Output the (X, Y) coordinate of the center of the cell containing the given text.  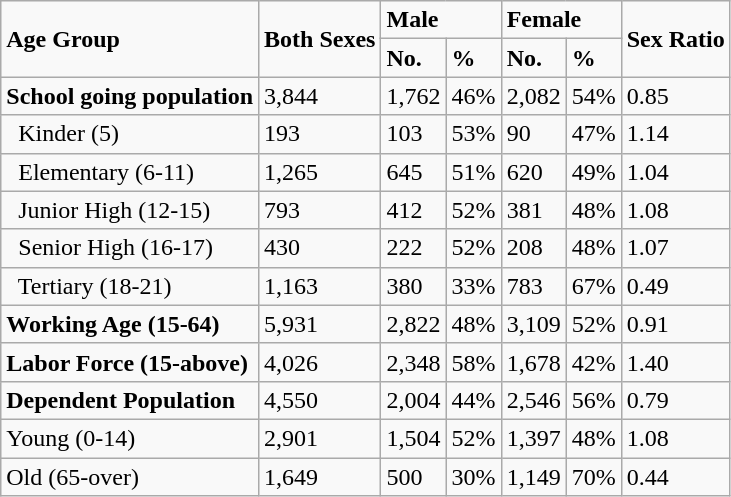
49% (594, 172)
Kinder (5) (130, 134)
1,504 (414, 438)
1,762 (414, 96)
5,931 (320, 324)
Tertiary (18-21) (130, 286)
Labor Force (15-above) (130, 362)
0.85 (676, 96)
54% (594, 96)
46% (474, 96)
645 (414, 172)
381 (534, 210)
3,844 (320, 96)
0.49 (676, 286)
30% (474, 477)
4,550 (320, 400)
1.04 (676, 172)
Sex Ratio (676, 39)
208 (534, 248)
103 (414, 134)
1.07 (676, 248)
500 (414, 477)
1,649 (320, 477)
53% (474, 134)
44% (474, 400)
47% (594, 134)
793 (320, 210)
Young (0-14) (130, 438)
Working Age (15-64) (130, 324)
380 (414, 286)
58% (474, 362)
2,901 (320, 438)
222 (414, 248)
Senior High (16-17) (130, 248)
1,163 (320, 286)
42% (594, 362)
Female (561, 20)
Elementary (6-11) (130, 172)
51% (474, 172)
33% (474, 286)
1.40 (676, 362)
Age Group (130, 39)
0.44 (676, 477)
2,004 (414, 400)
2,082 (534, 96)
1,265 (320, 172)
430 (320, 248)
193 (320, 134)
Both Sexes (320, 39)
3,109 (534, 324)
2,822 (414, 324)
1,397 (534, 438)
2,546 (534, 400)
0.91 (676, 324)
4,026 (320, 362)
56% (594, 400)
1.14 (676, 134)
70% (594, 477)
Male (441, 20)
Dependent Population (130, 400)
2,348 (414, 362)
Junior High (12-15) (130, 210)
0.79 (676, 400)
School going population (130, 96)
1,678 (534, 362)
412 (414, 210)
90 (534, 134)
620 (534, 172)
783 (534, 286)
1,149 (534, 477)
67% (594, 286)
Old (65-over) (130, 477)
